Output the (X, Y) coordinate of the center of the cell containing the given text.  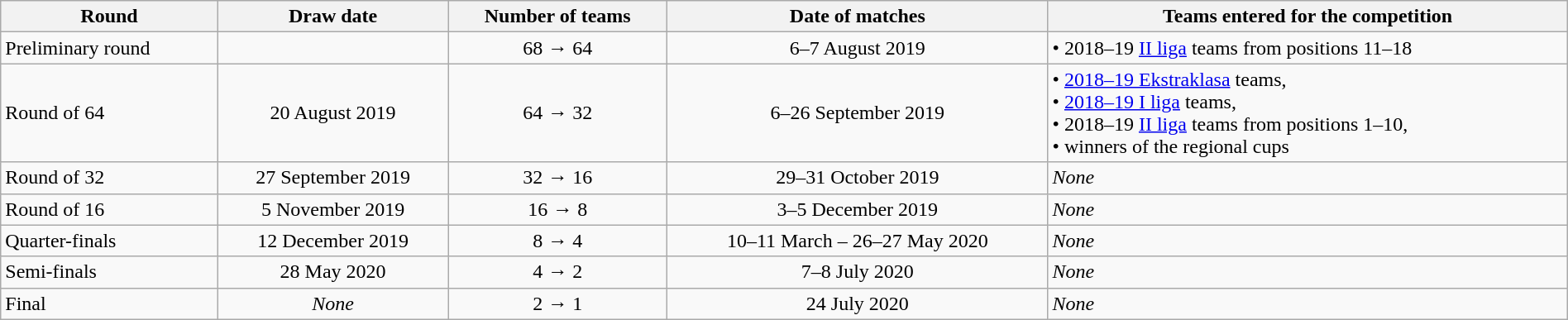
27 September 2019 (332, 178)
29–31 October 2019 (858, 178)
Quarter-finals (109, 241)
32 → 16 (557, 178)
Semi-finals (109, 272)
6–26 September 2019 (858, 112)
2 → 1 (557, 303)
Number of teams (557, 17)
Teams entered for the competition (1307, 17)
12 December 2019 (332, 241)
8 → 4 (557, 241)
68 → 64 (557, 48)
Round of 16 (109, 209)
Preliminary round (109, 48)
• 2018–19 Ekstraklasa teams,• 2018–19 I liga teams,• 2018–19 II liga teams from positions 1–10,• winners of the regional cups (1307, 112)
4 → 2 (557, 272)
3–5 December 2019 (858, 209)
64 → 32 (557, 112)
Date of matches (858, 17)
7–8 July 2020 (858, 272)
6–7 August 2019 (858, 48)
28 May 2020 (332, 272)
24 July 2020 (858, 303)
• 2018–19 II liga teams from positions 11–18 (1307, 48)
20 August 2019 (332, 112)
10–11 March – 26–27 May 2020 (858, 241)
5 November 2019 (332, 209)
16 → 8 (557, 209)
Final (109, 303)
Round of 32 (109, 178)
Round of 64 (109, 112)
Round (109, 17)
Draw date (332, 17)
